Determine the (x, y) coordinate at the center of the cell enclosing the given text.  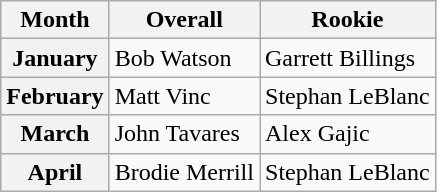
February (55, 96)
Bob Watson (184, 58)
Month (55, 20)
Brodie Merrill (184, 172)
John Tavares (184, 134)
January (55, 58)
Garrett Billings (348, 58)
Matt Vinc (184, 96)
Alex Gajic (348, 134)
Overall (184, 20)
April (55, 172)
Rookie (348, 20)
March (55, 134)
